Return (x, y) of the center of cell containing provided text 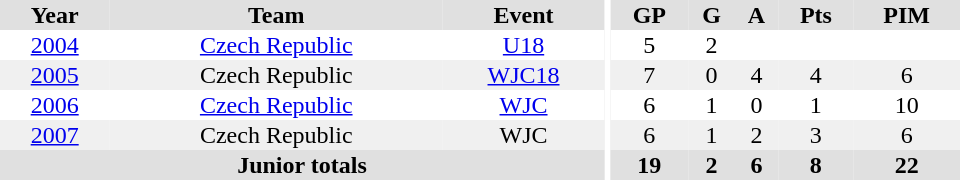
Event (524, 15)
Team (276, 15)
PIM (906, 15)
2004 (54, 45)
8 (816, 165)
19 (649, 165)
2006 (54, 105)
22 (906, 165)
Year (54, 15)
Junior totals (302, 165)
3 (816, 135)
2007 (54, 135)
10 (906, 105)
G (711, 15)
2005 (54, 75)
GP (649, 15)
Pts (816, 15)
5 (649, 45)
A (757, 15)
7 (649, 75)
WJC18 (524, 75)
U18 (524, 45)
